Provide the [x, y] coordinate of the cell's center where the given text is located.  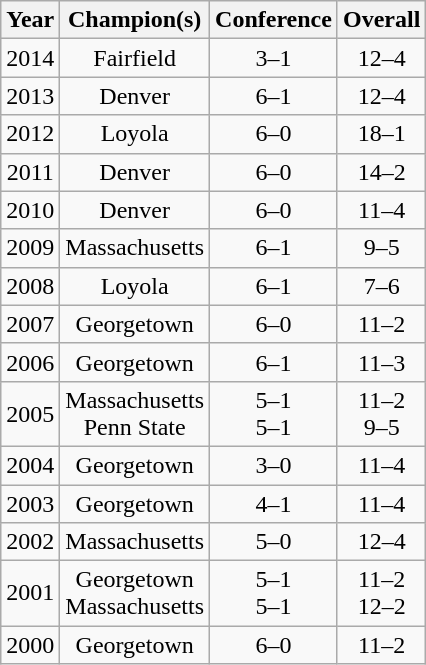
Massachusetts Penn State [135, 414]
2014 [30, 58]
2013 [30, 96]
2010 [30, 210]
2002 [30, 542]
Georgetown Massachusetts [135, 594]
4–1 [274, 503]
14–2 [381, 172]
2003 [30, 503]
5–0 [274, 542]
9–5 [381, 248]
2004 [30, 465]
2005 [30, 414]
3–0 [274, 465]
2000 [30, 645]
3–1 [274, 58]
11–2 9–5 [381, 414]
Fairfield [135, 58]
7–6 [381, 286]
Champion(s) [135, 20]
2009 [30, 248]
2008 [30, 286]
2006 [30, 362]
Year [30, 20]
18–1 [381, 134]
2011 [30, 172]
11–3 [381, 362]
11–2 12–2 [381, 594]
Overall [381, 20]
2001 [30, 594]
Conference [274, 20]
2007 [30, 324]
2012 [30, 134]
